Determine the [x, y] coordinate at the center of the cell enclosing the given text.  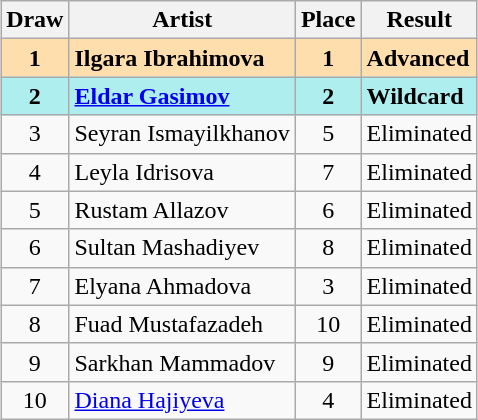
Place [328, 20]
Eldar Gasimov [182, 96]
Result [419, 20]
Ilgara Ibrahimova [182, 58]
Diana Hajiyeva [182, 400]
Seyran Ismayilkhanov [182, 134]
Fuad Mustafazadeh [182, 324]
Wildcard [419, 96]
Elyana Ahmadova [182, 286]
Artist [182, 20]
Sultan Mashadiyev [182, 248]
Advanced [419, 58]
Leyla Idrisova [182, 172]
Draw [35, 20]
Sarkhan Mammadov [182, 362]
Rustam Allazov [182, 210]
